Return the (X, Y) coordinate for the center point of the cell that contains the specified text.  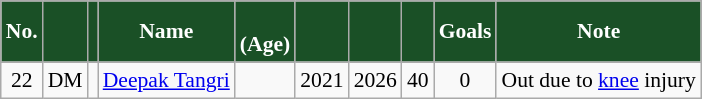
40 (418, 80)
22 (22, 80)
Goals (466, 32)
2021 (322, 80)
Note (598, 32)
Out due to knee injury (598, 80)
Deepak Tangri (166, 80)
2026 (376, 80)
DM (66, 80)
0 (466, 80)
No. (22, 32)
Name (166, 32)
(Age) (265, 32)
